Return (X, Y) of the center of cell containing provided text 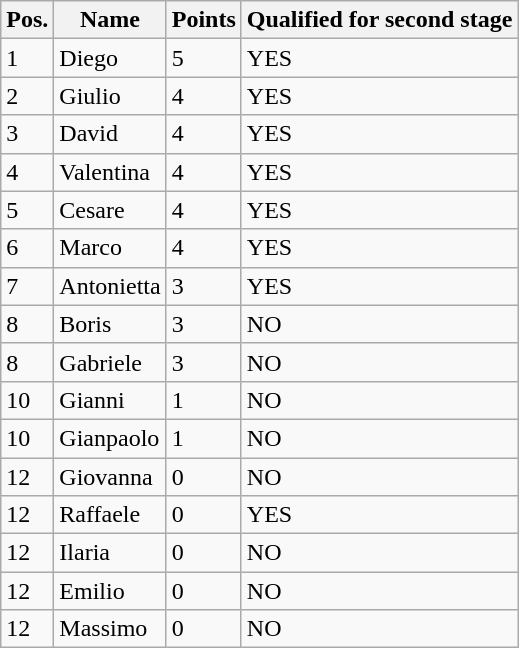
Cesare (110, 210)
Gianni (110, 400)
Name (110, 20)
Emilio (110, 591)
Boris (110, 324)
Qualified for second stage (380, 20)
Ilaria (110, 553)
6 (28, 248)
Diego (110, 58)
Marco (110, 248)
Gabriele (110, 362)
Giulio (110, 96)
Giovanna (110, 477)
Raffaele (110, 515)
Antonietta (110, 286)
Valentina (110, 172)
Massimo (110, 629)
7 (28, 286)
Points (204, 20)
Pos. (28, 20)
David (110, 134)
Gianpaolo (110, 438)
2 (28, 96)
